Return the [x, y] coordinate for the center point of the cell that contains the specified text.  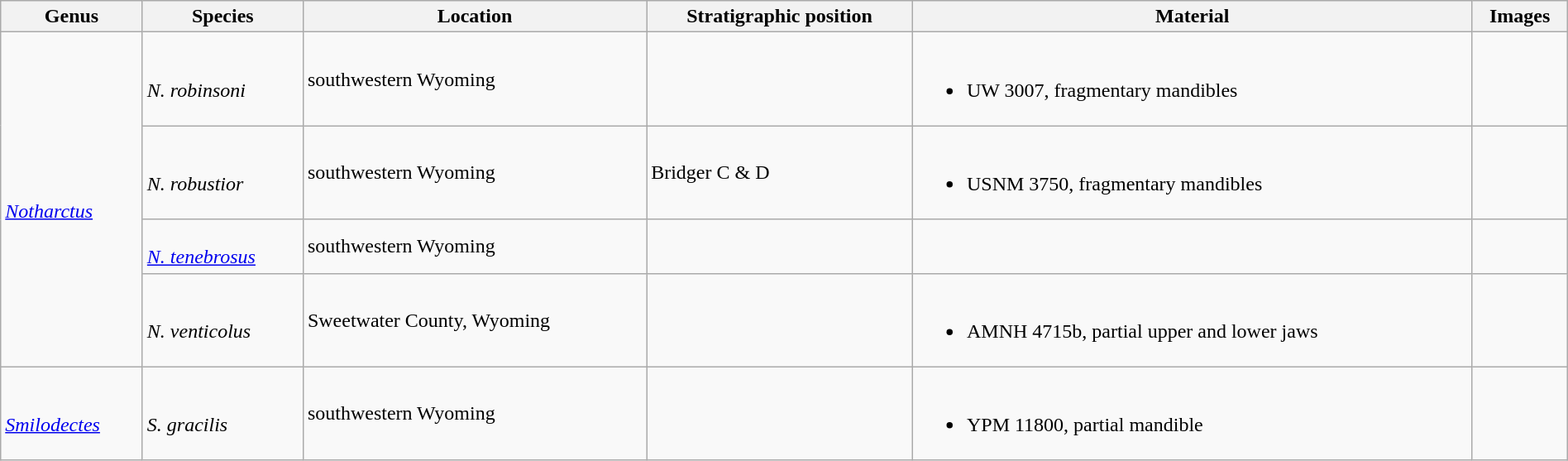
YPM 11800, partial mandible [1193, 414]
S. gracilis [222, 414]
Smilodectes [72, 414]
Stratigraphic position [780, 17]
USNM 3750, fragmentary mandibles [1193, 172]
N. robinsoni [222, 79]
Notharctus [72, 199]
Location [475, 17]
N. tenebrosus [222, 247]
N. venticolus [222, 319]
Genus [72, 17]
Bridger C & D [780, 172]
UW 3007, fragmentary mandibles [1193, 79]
Material [1193, 17]
Sweetwater County, Wyoming [475, 319]
N. robustior [222, 172]
AMNH 4715b, partial upper and lower jaws [1193, 319]
Images [1520, 17]
Species [222, 17]
